Provide the (X, Y) coordinate of the cell's center where the given text is located.  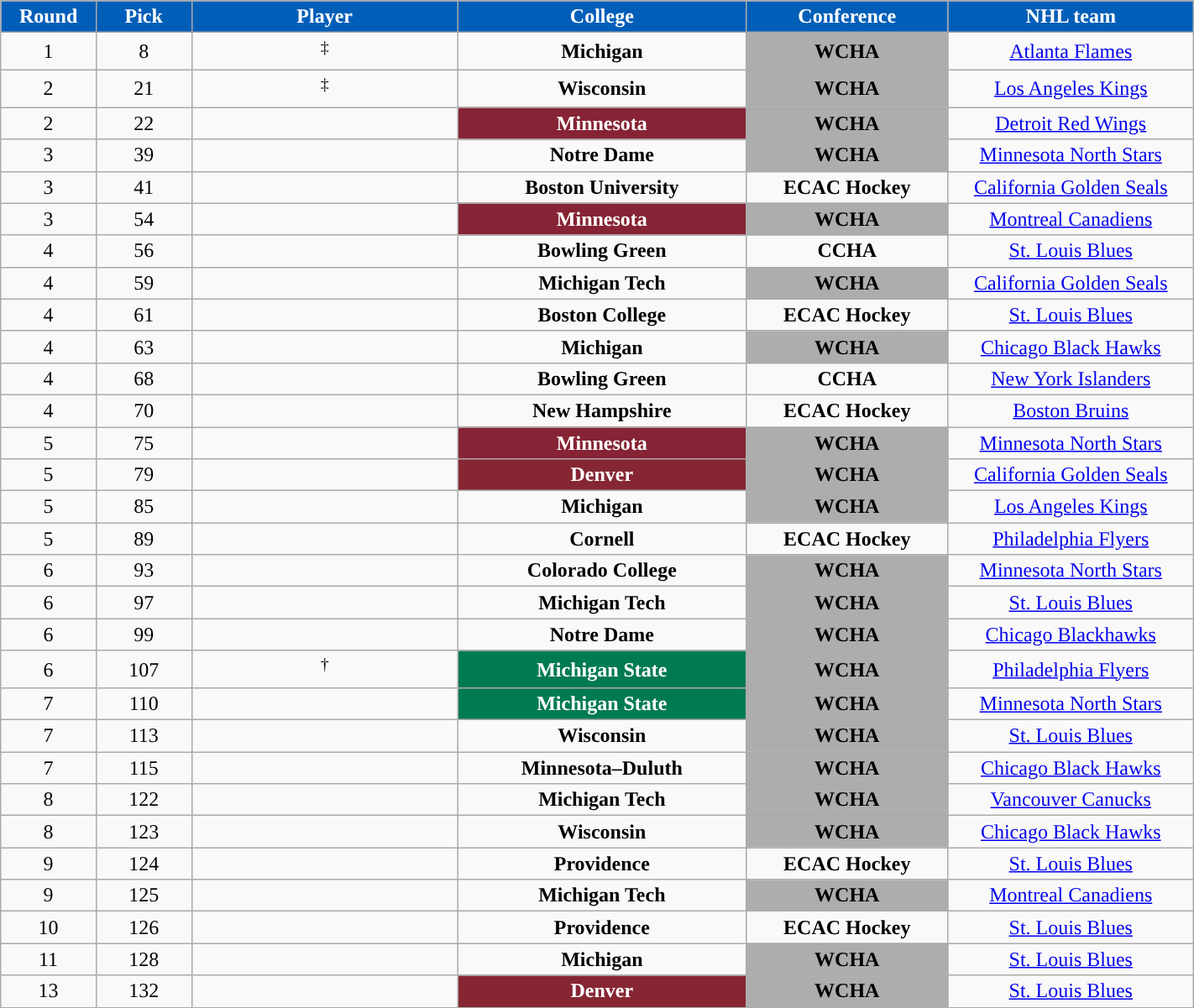
59 (144, 283)
Cornell (601, 539)
89 (144, 539)
85 (144, 507)
Round (49, 17)
63 (144, 347)
Vancouver Canucks (1071, 800)
132 (144, 991)
13 (49, 991)
93 (144, 571)
Conference (846, 17)
107 (144, 670)
10 (49, 927)
128 (144, 959)
79 (144, 475)
124 (144, 864)
113 (144, 736)
41 (144, 187)
70 (144, 410)
Boston College (601, 315)
New York Islanders (1071, 379)
22 (144, 123)
Player (324, 17)
Pick (144, 17)
123 (144, 832)
Boston University (601, 187)
68 (144, 379)
56 (144, 251)
122 (144, 800)
NHL team (1071, 17)
11 (49, 959)
College (601, 17)
21 (144, 89)
39 (144, 155)
Atlanta Flames (1071, 52)
61 (144, 315)
54 (144, 219)
99 (144, 635)
115 (144, 768)
Minnesota–Duluth (601, 768)
† (324, 670)
Boston Bruins (1071, 410)
Detroit Red Wings (1071, 123)
Colorado College (601, 571)
110 (144, 704)
Chicago Blackhawks (1071, 635)
75 (144, 443)
97 (144, 603)
1 (49, 52)
125 (144, 896)
126 (144, 927)
New Hampshire (601, 410)
